Pinpoint the cell where the given text exists, returning its [X, Y] midpoint coordinate. 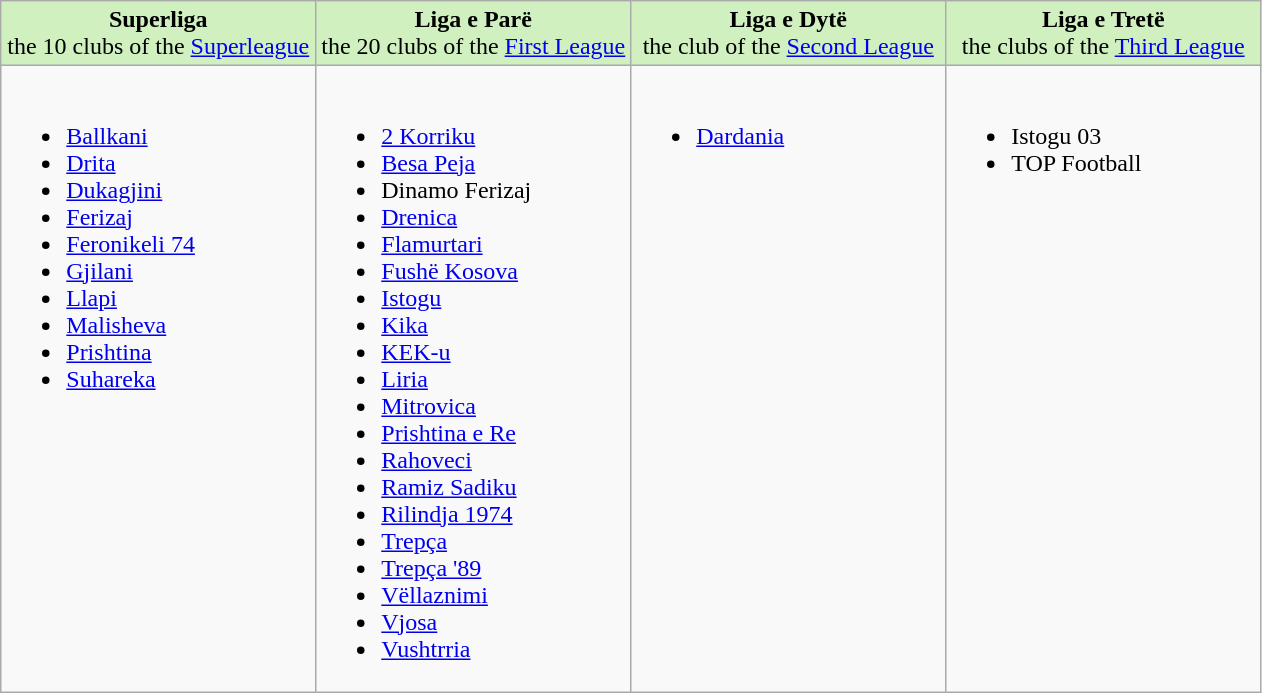
Liga e Dytëthe club of the Second League [788, 34]
Istogu 03TOP Football [1104, 379]
Dardania [788, 379]
Liga e Parëthe 20 clubs of the First League [474, 34]
Liga e Tretëthe clubs of the Third League [1104, 34]
BallkaniDritaDukagjiniFerizajFeronikeli 74GjilaniLlapiMalishevaPrishtinaSuhareka [158, 379]
Superligathe 10 clubs of the Superleague [158, 34]
